Extract the [X, Y] coordinate from the center of the cell holding the provided text.  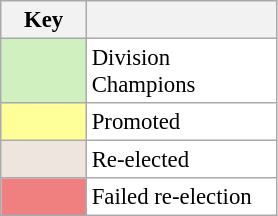
Failed re-election [182, 197]
Division Champions [182, 72]
Re-elected [182, 160]
Promoted [182, 122]
Key [44, 20]
